Extract the (x, y) coordinate from the center of the cell holding the provided text.  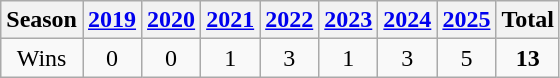
5 (466, 58)
2022 (290, 20)
2024 (408, 20)
2020 (172, 20)
Total (528, 20)
2019 (112, 20)
2025 (466, 20)
2023 (348, 20)
13 (528, 58)
Season (42, 20)
Wins (42, 58)
2021 (230, 20)
